Detect which cell encompasses the target text, then output its [X, Y] center coordinate. 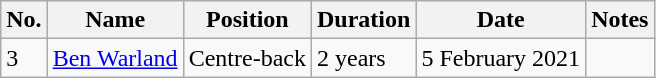
Position [247, 20]
Notes [620, 20]
Ben Warland [115, 58]
Centre-back [247, 58]
Name [115, 20]
3 [24, 58]
Date [501, 20]
Duration [363, 20]
2 years [363, 58]
No. [24, 20]
5 February 2021 [501, 58]
